Return [x, y] of the center of cell containing provided text 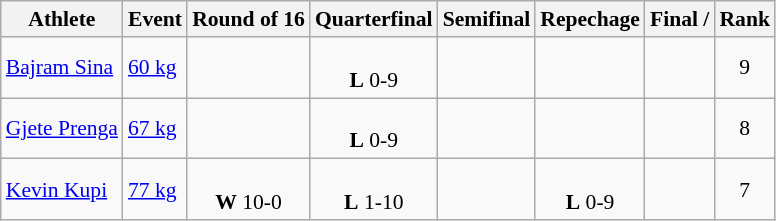
Final / [680, 19]
67 kg [155, 128]
Round of 16 [248, 19]
Athlete [62, 19]
60 kg [155, 68]
Gjete Prenga [62, 128]
Quarterfinal [374, 19]
Semifinal [487, 19]
77 kg [155, 190]
9 [744, 68]
8 [744, 128]
Bajram Sina [62, 68]
W 10-0 [248, 190]
Rank [744, 19]
L 1-10 [374, 190]
7 [744, 190]
Repechage [590, 19]
Kevin Kupi [62, 190]
Event [155, 19]
